Locate the cell with the specified text and output its [X, Y] center coordinate. 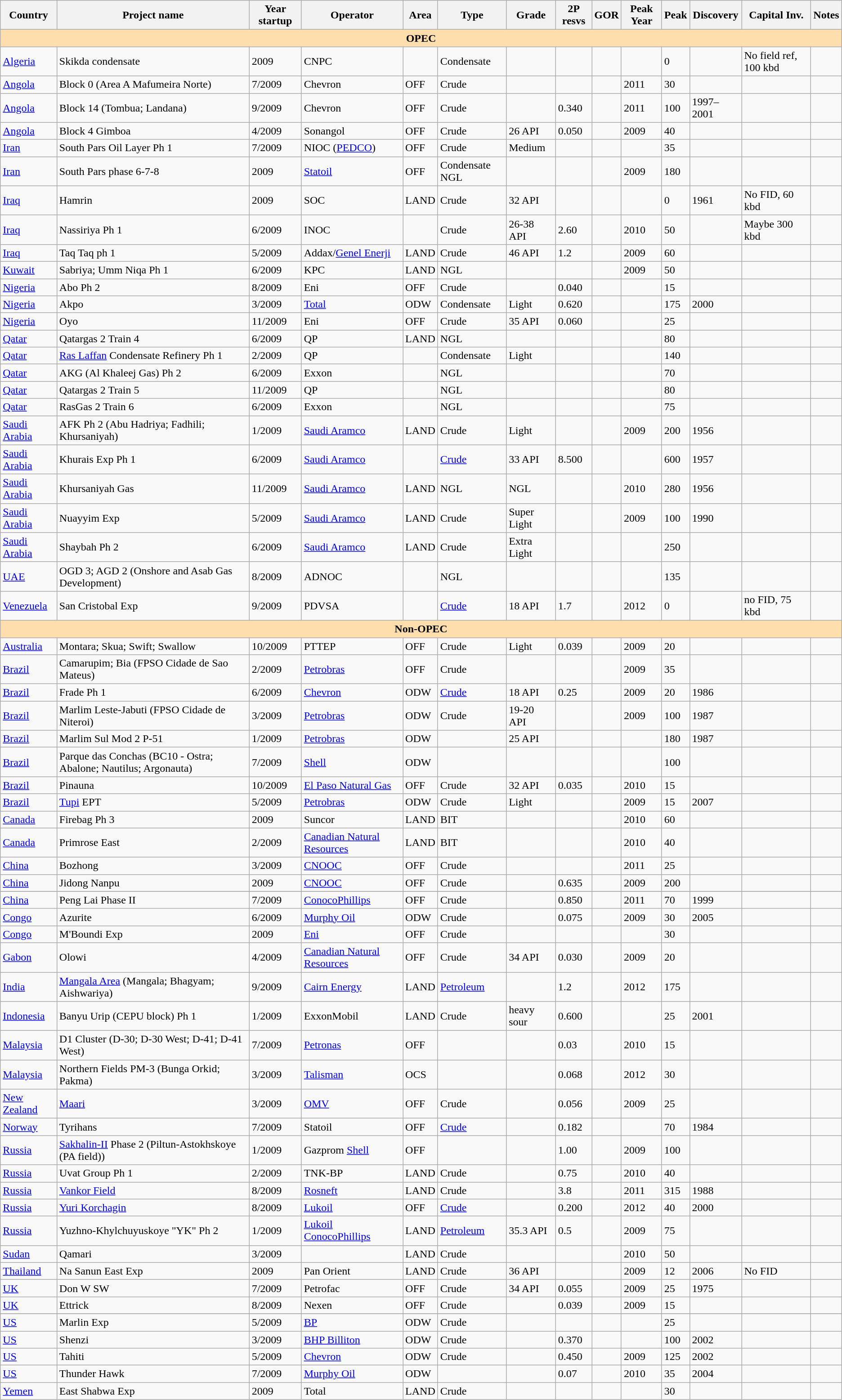
Jidong Nanpu [153, 883]
RasGas 2 Train 6 [153, 407]
8.500 [573, 460]
BHP Billiton [352, 1340]
Ettrick [153, 1305]
1984 [716, 1127]
Yuri Korchagin [153, 1208]
0.050 [573, 131]
1961 [716, 201]
Mangala Area (Mangala; Bhagyam; Aishwariya) [153, 987]
Ras Laffan Condensate Refinery Ph 1 [153, 356]
2006 [716, 1271]
Sonangol [352, 131]
East Shabwa Exp [153, 1391]
D1 Cluster (D-30; D-30 West; D-41; D-41 West) [153, 1045]
Sudan [29, 1254]
Suncor [352, 819]
2005 [716, 917]
M'Boundi Exp [153, 934]
Medium [531, 148]
0.068 [573, 1075]
TNK-BP [352, 1173]
Abo Ph 2 [153, 287]
ConocoPhillips [352, 900]
Maybe 300 kbd [776, 229]
Peak [676, 15]
1990 [716, 518]
25 API [531, 739]
Shaybah Ph 2 [153, 547]
Tahiti [153, 1357]
0.340 [573, 108]
Algeria [29, 61]
Nuayyim Exp [153, 518]
Block 14 (Tombua; Landana) [153, 108]
AFK Ph 2 (Abu Hadriya; Fadhili; Khursaniyah) [153, 430]
2004 [716, 1374]
Super Light [531, 518]
OPEC [421, 38]
Addax/Genel Enerji [352, 253]
Hamrin [153, 201]
19-20 API [531, 716]
Yuzhno-Khylchuyuskoye "YK" Ph 2 [153, 1230]
India [29, 987]
Block 0 (Area A Mafumeira Norte) [153, 85]
Uvat Group Ph 1 [153, 1173]
Talisman [352, 1075]
0.450 [573, 1357]
1997–2001 [716, 108]
0.182 [573, 1127]
1.7 [573, 605]
Qamari [153, 1254]
Sakhalin-II Phase 2 (Piltun-Astokhskoye (PA field)) [153, 1150]
2007 [716, 802]
26 API [531, 131]
1999 [716, 900]
Shenzi [153, 1340]
Gazprom Shell [352, 1150]
46 API [531, 253]
Type [472, 15]
Gabon [29, 957]
Banyu Urip (CEPU block) Ph 1 [153, 1016]
Condensate NGL [472, 171]
No FID, 60 kbd [776, 201]
12 [676, 1271]
1975 [716, 1288]
ADNOC [352, 577]
KPC [352, 270]
35.3 API [531, 1230]
140 [676, 356]
Non-OPEC [421, 629]
Lukoil [352, 1208]
1957 [716, 460]
0.620 [573, 304]
Qatargas 2 Train 5 [153, 390]
SOC [352, 201]
Oyo [153, 322]
0.03 [573, 1045]
Khursaniyah Gas [153, 488]
0.035 [573, 785]
Peak Year [641, 15]
heavy sour [531, 1016]
Shell [352, 762]
Capital Inv. [776, 15]
New Zealand [29, 1104]
1988 [716, 1190]
0.056 [573, 1104]
INOC [352, 229]
125 [676, 1357]
Area [421, 15]
Operator [352, 15]
El Paso Natural Gas [352, 785]
Qatargas 2 Train 4 [153, 339]
Venezuela [29, 605]
0.600 [573, 1016]
Nexen [352, 1305]
Marlin Exp [153, 1322]
0.370 [573, 1340]
0.25 [573, 693]
South Pars phase 6-7-8 [153, 171]
Camarupim; Bia (FPSO Cidade de Sao Mateus) [153, 669]
250 [676, 547]
Indonesia [29, 1016]
280 [676, 488]
315 [676, 1190]
2.60 [573, 229]
Lukoil ConocoPhillips [352, 1230]
Marlim Sul Mod 2 P-51 [153, 739]
0.75 [573, 1173]
Year startup [275, 15]
Notes [827, 15]
Pan Orient [352, 1271]
Cairn Energy [352, 987]
San Cristobal Exp [153, 605]
0.5 [573, 1230]
Grade [531, 15]
2P resvs [573, 15]
BP [352, 1322]
Parque das Conchas (BC10 - Ostra; Abalone; Nautilus; Argonauta) [153, 762]
Petrofac [352, 1288]
0.055 [573, 1288]
0.040 [573, 287]
Country [29, 15]
2001 [716, 1016]
Norway [29, 1127]
135 [676, 577]
no FID, 75 kbd [776, 605]
Northern Fields PM-3 (Bunga Orkid; Pakma) [153, 1075]
South Pars Oil Layer Ph 1 [153, 148]
Pinauna [153, 785]
Extra Light [531, 547]
PTTEP [352, 646]
600 [676, 460]
Primrose East [153, 843]
OGD 3; AGD 2 (Onshore and Asab Gas Development) [153, 577]
0.07 [573, 1374]
Thunder Hawk [153, 1374]
OMV [352, 1104]
Frade Ph 1 [153, 693]
Tyrihans [153, 1127]
UAE [29, 577]
Firebag Ph 3 [153, 819]
26-38 API [531, 229]
Yemen [29, 1391]
Skikda condensate [153, 61]
0.200 [573, 1208]
Kuwait [29, 270]
Vankor Field [153, 1190]
33 API [531, 460]
GOR [607, 15]
3.8 [573, 1190]
Australia [29, 646]
0.635 [573, 883]
AKG (Al Khaleej Gas) Ph 2 [153, 373]
0.075 [573, 917]
Don W SW [153, 1288]
Bozhong [153, 866]
Peng Lai Phase II [153, 900]
CNPC [352, 61]
1986 [716, 693]
1.00 [573, 1150]
Maari [153, 1104]
ExxonMobil [352, 1016]
Montara; Skua; Swift; Swallow [153, 646]
OCS [421, 1075]
0.060 [573, 322]
Olowi [153, 957]
Project name [153, 15]
Block 4 Gimboa [153, 131]
No field ref, 100 kbd [776, 61]
No FID [776, 1271]
Khurais Exp Ph 1 [153, 460]
PDVSA [352, 605]
Thailand [29, 1271]
Azurite [153, 917]
NIOC (PEDCO) [352, 148]
36 API [531, 1271]
35 API [531, 322]
Taq Taq ph 1 [153, 253]
Discovery [716, 15]
Sabriya; Umm Niqa Ph 1 [153, 270]
Petronas [352, 1045]
Marlim Leste-Jabuti (FPSO Cidade de Niteroi) [153, 716]
Tupi EPT [153, 802]
Na Sanun East Exp [153, 1271]
Akpo [153, 304]
Nassiriya Ph 1 [153, 229]
Rosneft [352, 1190]
0.030 [573, 957]
0.850 [573, 900]
